Search for the cell housing the specified text and yield its (x, y) center coordinate. 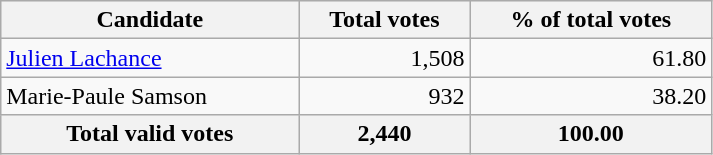
932 (384, 96)
Julien Lachance (150, 58)
1,508 (384, 58)
100.00 (591, 134)
Total votes (384, 20)
38.20 (591, 96)
% of total votes (591, 20)
Total valid votes (150, 134)
61.80 (591, 58)
Candidate (150, 20)
2,440 (384, 134)
Marie-Paule Samson (150, 96)
